From the cell containing the given text, extract its center point as (x, y) coordinate. 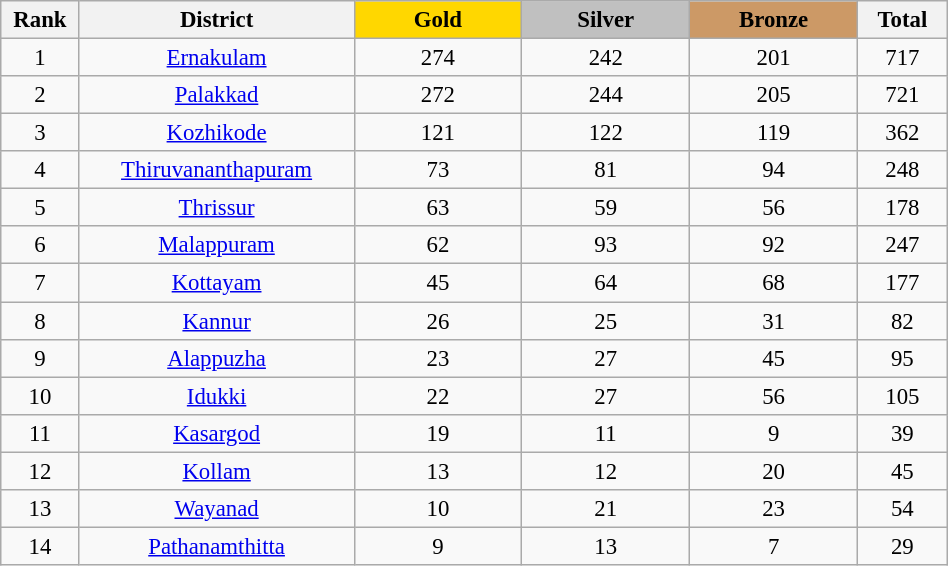
717 (903, 58)
121 (438, 133)
6 (40, 245)
4 (40, 170)
62 (438, 245)
Kottayam (216, 283)
205 (774, 95)
59 (606, 208)
Kasargod (216, 433)
177 (903, 283)
Kollam (216, 471)
31 (774, 321)
Idukki (216, 396)
242 (606, 58)
Thrissur (216, 208)
19 (438, 433)
Pathanamthitta (216, 546)
21 (606, 509)
244 (606, 95)
2 (40, 95)
District (216, 20)
54 (903, 509)
68 (774, 283)
Malappuram (216, 245)
Alappuzha (216, 358)
178 (903, 208)
122 (606, 133)
Ernakulam (216, 58)
Thiruvananthapuram (216, 170)
247 (903, 245)
Kozhikode (216, 133)
274 (438, 58)
14 (40, 546)
39 (903, 433)
8 (40, 321)
92 (774, 245)
5 (40, 208)
93 (606, 245)
Gold (438, 20)
1 (40, 58)
Wayanad (216, 509)
Bronze (774, 20)
Kannur (216, 321)
22 (438, 396)
3 (40, 133)
272 (438, 95)
81 (606, 170)
Total (903, 20)
Silver (606, 20)
63 (438, 208)
25 (606, 321)
20 (774, 471)
362 (903, 133)
64 (606, 283)
201 (774, 58)
119 (774, 133)
26 (438, 321)
Rank (40, 20)
82 (903, 321)
94 (774, 170)
Palakkad (216, 95)
73 (438, 170)
721 (903, 95)
248 (903, 170)
95 (903, 358)
29 (903, 546)
105 (903, 396)
